Extract the [x, y] coordinate from the center of the cell holding the provided text.  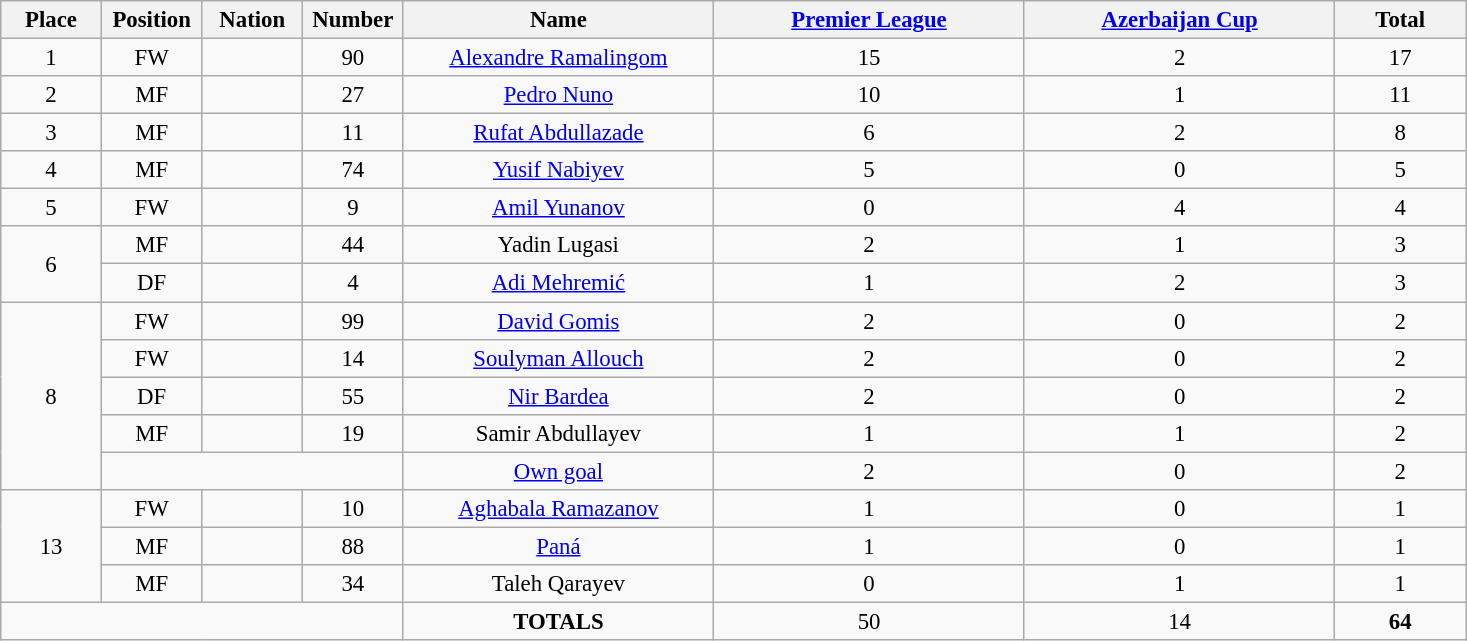
74 [354, 170]
Rufat Abdullazade [558, 133]
27 [354, 95]
Amil Yunanov [558, 208]
Soulyman Allouch [558, 358]
64 [1400, 621]
Nation [252, 20]
9 [354, 208]
Place [52, 20]
Taleh Qarayev [558, 584]
19 [354, 433]
Total [1400, 20]
50 [870, 621]
David Gomis [558, 321]
Alexandre Ramalingom [558, 58]
15 [870, 58]
Number [354, 20]
Position [152, 20]
Pedro Nuno [558, 95]
Premier League [870, 20]
Samir Abdullayev [558, 433]
Aghabala Ramazanov [558, 509]
Paná [558, 546]
Adi Mehremić [558, 283]
Azerbaijan Cup [1180, 20]
44 [354, 245]
Yadin Lugasi [558, 245]
34 [354, 584]
Yusif Nabiyev [558, 170]
17 [1400, 58]
13 [52, 546]
TOTALS [558, 621]
99 [354, 321]
Own goal [558, 471]
Nir Bardea [558, 396]
55 [354, 396]
Name [558, 20]
90 [354, 58]
88 [354, 546]
